Determine the (X, Y) coordinate at the center of the cell enclosing the given text.  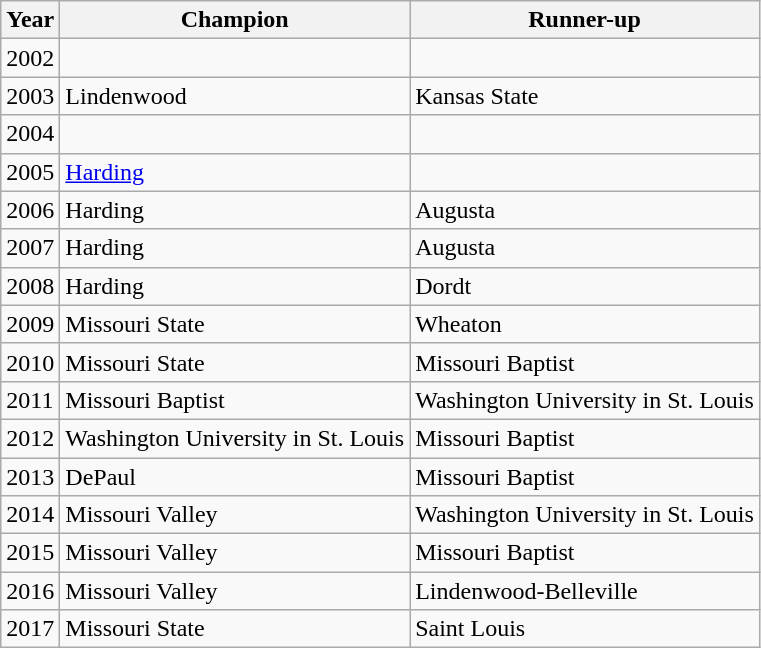
2011 (30, 400)
Wheaton (585, 324)
2007 (30, 248)
Year (30, 20)
2002 (30, 58)
2005 (30, 172)
DePaul (235, 477)
Saint Louis (585, 629)
Champion (235, 20)
2015 (30, 553)
Lindenwood-Belleville (585, 591)
2016 (30, 591)
2006 (30, 210)
2008 (30, 286)
Runner-up (585, 20)
2013 (30, 477)
2004 (30, 134)
2014 (30, 515)
2010 (30, 362)
2003 (30, 96)
2017 (30, 629)
Kansas State (585, 96)
Dordt (585, 286)
Lindenwood (235, 96)
2012 (30, 438)
2009 (30, 324)
